Determine the [X, Y] coordinate at the center of the cell enclosing the given text.  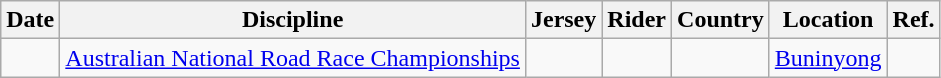
Rider [637, 20]
Country [721, 20]
Ref. [914, 20]
Date [30, 20]
Jersey [563, 20]
Discipline [293, 20]
Buninyong [828, 58]
Location [828, 20]
Australian National Road Race Championships [293, 58]
